Provide the [x, y] coordinate of the cell's center where the given text is located.  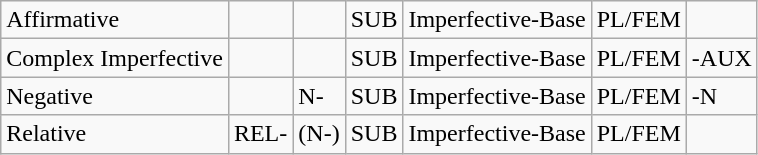
N- [319, 96]
Negative [115, 96]
Relative [115, 134]
Complex Imperfective [115, 58]
-AUX [722, 58]
(N-) [319, 134]
Affirmative [115, 20]
-N [722, 96]
REL- [260, 134]
